For the text-containing cell, return its midpoint in [x, y] coordinate format. 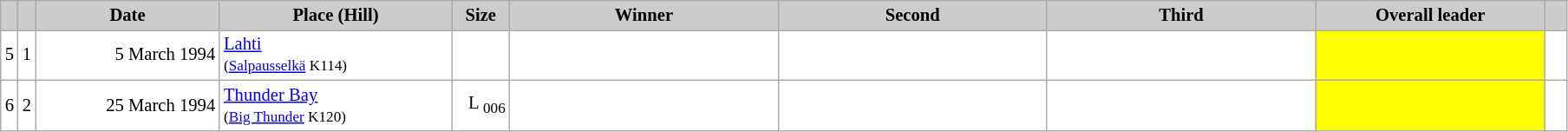
Lahti(Salpausselkä K114) [336, 55]
Size [480, 15]
1 [27, 55]
Date [127, 15]
5 March 1994 [127, 55]
Second [912, 15]
6 [10, 105]
5 [10, 55]
Thunder Bay(Big Thunder K120) [336, 105]
Overall leader [1431, 15]
Winner [644, 15]
Place (Hill) [336, 15]
L 006 [480, 105]
Third [1181, 15]
2 [27, 105]
25 March 1994 [127, 105]
